Pinpoint the cell where the given text exists, returning its (x, y) midpoint coordinate. 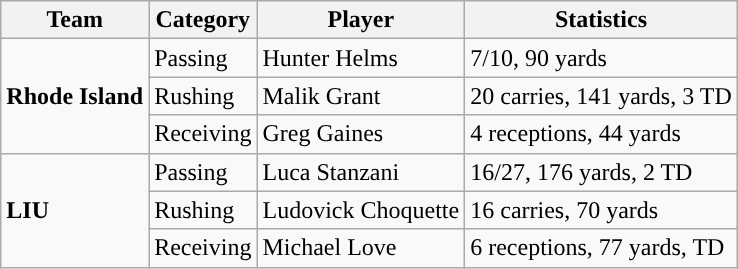
16 carries, 70 yards (602, 210)
Rhode Island (75, 96)
Greg Gaines (361, 134)
16/27, 176 yards, 2 TD (602, 172)
LIU (75, 210)
Statistics (602, 20)
6 receptions, 77 yards, TD (602, 248)
Category (203, 20)
7/10, 90 yards (602, 58)
Luca Stanzani (361, 172)
Ludovick Choquette (361, 210)
Michael Love (361, 248)
Player (361, 20)
Malik Grant (361, 96)
Hunter Helms (361, 58)
Team (75, 20)
20 carries, 141 yards, 3 TD (602, 96)
4 receptions, 44 yards (602, 134)
